Find where the given text appears and provide that cell's center as [x, y] coordinate. 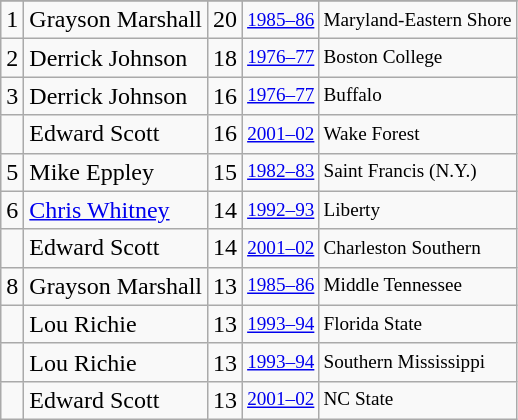
Saint Francis (N.Y.) [418, 172]
Boston College [418, 58]
Wake Forest [418, 134]
1982–83 [281, 172]
Charleston Southern [418, 248]
Liberty [418, 210]
Florida State [418, 324]
2 [12, 58]
Chris Whitney [116, 210]
Buffalo [418, 96]
18 [226, 58]
1992–93 [281, 210]
Southern Mississippi [418, 362]
Mike Eppley [116, 172]
NC State [418, 400]
5 [12, 172]
Maryland-Eastern Shore [418, 20]
15 [226, 172]
1 [12, 20]
6 [12, 210]
20 [226, 20]
8 [12, 286]
Middle Tennessee [418, 286]
3 [12, 96]
